Search for the cell housing the specified text and yield its [X, Y] center coordinate. 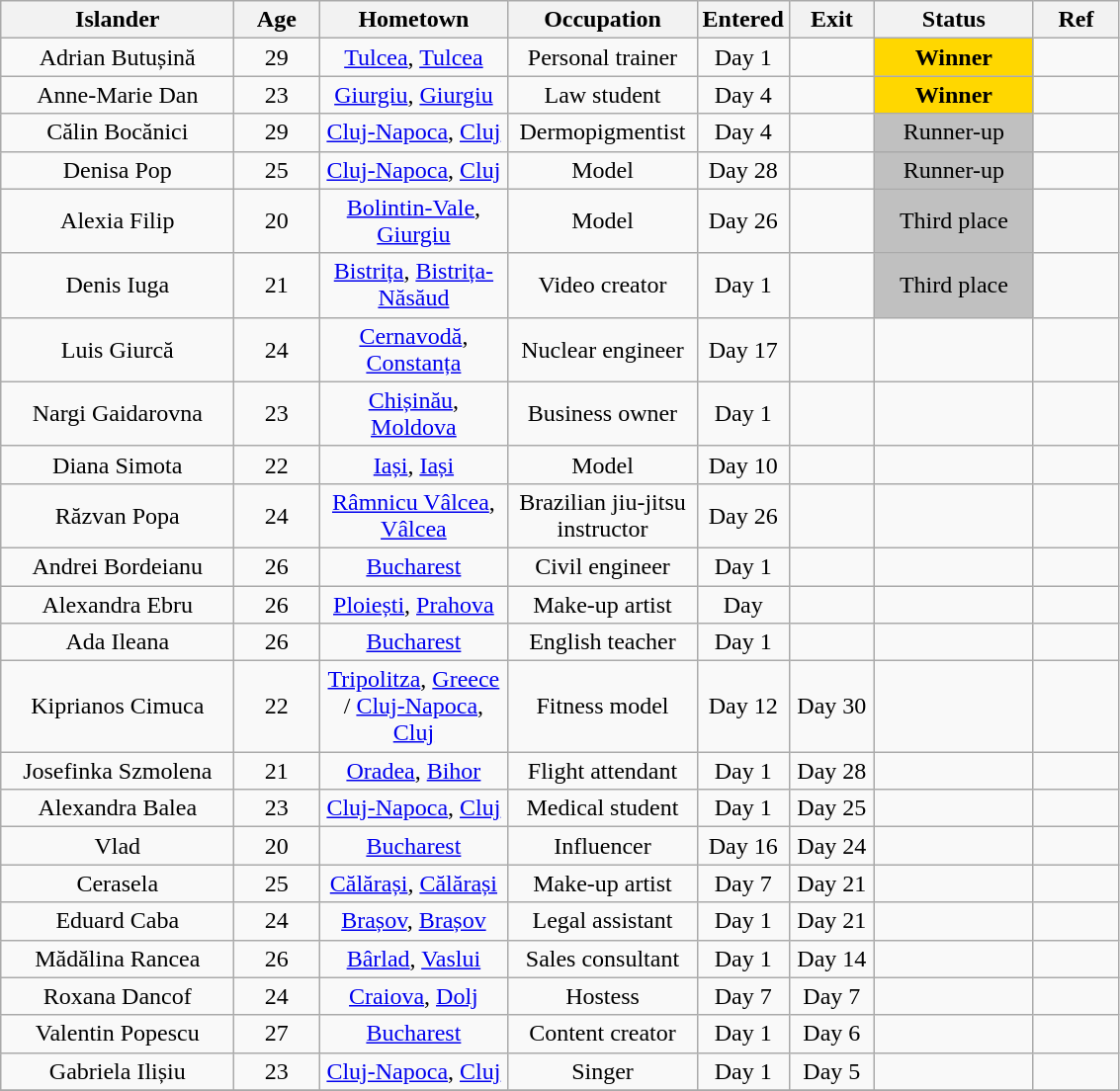
Day 24 [831, 846]
Day [743, 604]
Day 12 [743, 707]
Călin Bocănici [118, 132]
Occupation [603, 20]
Dermopigmentist [603, 132]
Adrian Butușină [118, 57]
Diana Simota [118, 464]
Andrei Bordeianu [118, 566]
Entered [743, 20]
Law student [603, 95]
Brazilian jiu-jitsu instructor [603, 516]
Răzvan Popa [118, 516]
Râmnicu Vâlcea, Vâlcea [413, 516]
Day 17 [743, 350]
Giurgiu, Giurgiu [413, 95]
Tulcea, Tulcea [413, 57]
Day 14 [831, 959]
Medical student [603, 808]
Bistrița, Bistrița-Năsăud [413, 285]
27 [277, 1034]
Cernavodă, Constanța [413, 350]
Tripolitza, Greece / Cluj-Napoca, Cluj [413, 707]
Exit [831, 20]
Călărași, Călărași [413, 883]
Anne-Marie Dan [118, 95]
Kiprianos Cimuca [118, 707]
Cerasela [118, 883]
Hostess [603, 996]
Sales consultant [603, 959]
Day 25 [831, 808]
Alexia Filip [118, 221]
Josefinka Szmolena [118, 771]
Singer [603, 1071]
Islander [118, 20]
Roxana Dancof [118, 996]
Fitness model [603, 707]
Denis Iuga [118, 285]
Influencer [603, 846]
Bolintin-Vale, Giurgiu [413, 221]
Day 5 [831, 1071]
Ref [1076, 20]
Day 30 [831, 707]
Legal assistant [603, 921]
Alexandra Balea [118, 808]
Denisa Pop [118, 170]
Ada Ileana [118, 642]
Iași, Iași [413, 464]
Brașov, Brașov [413, 921]
Craiova, Dolj [413, 996]
Vlad [118, 846]
Day 6 [831, 1034]
Nuclear engineer [603, 350]
Content creator [603, 1034]
Gabriela Ilișiu [118, 1071]
Valentin Popescu [118, 1034]
Video creator [603, 285]
Status [953, 20]
Flight attendant [603, 771]
Eduard Caba [118, 921]
Oradea, Bihor [413, 771]
Luis Giurcă [118, 350]
Chișinău, Moldova [413, 413]
Age [277, 20]
Bârlad, Vaslui [413, 959]
Nargi Gaidarovna [118, 413]
Ploiești, Prahova [413, 604]
Hometown [413, 20]
English teacher [603, 642]
Day 10 [743, 464]
Business owner [603, 413]
Day 16 [743, 846]
Civil engineer [603, 566]
Alexandra Ebru [118, 604]
Mădălina Rancea [118, 959]
Personal trainer [603, 57]
